Scan for the cell matching the given text and deliver its (x, y) coordinate at center. 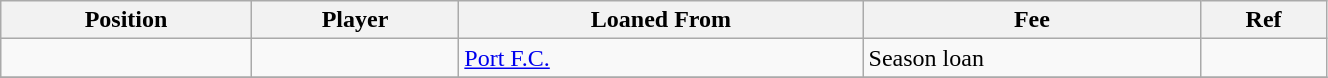
Player (355, 20)
Ref (1264, 20)
Season loan (1032, 58)
Port F.C. (661, 58)
Position (126, 20)
Fee (1032, 20)
Loaned From (661, 20)
